From the cell containing the given text, extract its center point as (X, Y) coordinate. 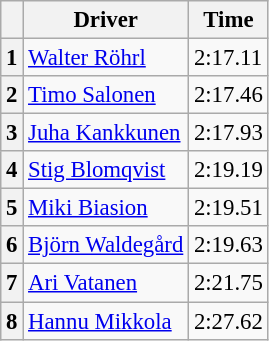
2:27.62 (229, 321)
7 (12, 283)
2:19.51 (229, 208)
1 (12, 58)
2:21.75 (229, 283)
Hannu Mikkola (106, 321)
Timo Salonen (106, 95)
Driver (106, 20)
2:17.46 (229, 95)
Juha Kankkunen (106, 133)
2:17.93 (229, 133)
Stig Blomqvist (106, 170)
Walter Röhrl (106, 58)
Time (229, 20)
8 (12, 321)
2:19.19 (229, 170)
4 (12, 170)
2:17.11 (229, 58)
Miki Biasion (106, 208)
5 (12, 208)
Ari Vatanen (106, 283)
6 (12, 245)
2 (12, 95)
3 (12, 133)
Björn Waldegård (106, 245)
2:19.63 (229, 245)
